For the text-containing cell, return its midpoint in [X, Y] coordinate format. 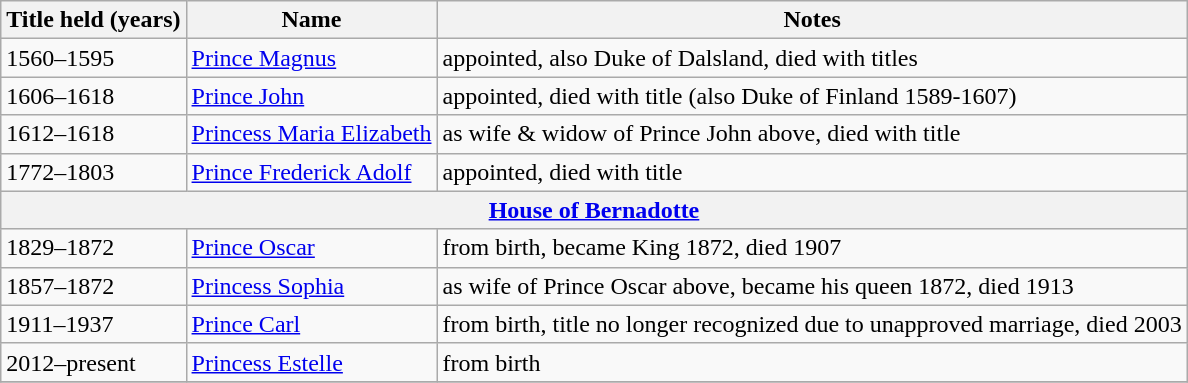
Notes [812, 20]
1829–1872 [94, 248]
Princess Maria Elizabeth [312, 134]
Prince Carl [312, 324]
Prince John [312, 96]
1606–1618 [94, 96]
appointed, died with title [812, 172]
Prince Oscar [312, 248]
Name [312, 20]
from birth [812, 362]
1857–1872 [94, 286]
appointed, died with title (also Duke of Finland 1589-1607) [812, 96]
from birth, title no longer recognized due to unapproved marriage, died 2003 [812, 324]
2012–present [94, 362]
from birth, became King 1872, died 1907 [812, 248]
1911–1937 [94, 324]
Princess Sophia [312, 286]
Title held (years) [94, 20]
House of Bernadotte [594, 210]
as wife & widow of Prince John above, died with title [812, 134]
Prince Frederick Adolf [312, 172]
appointed, also Duke of Dalsland, died with titles [812, 58]
Princess Estelle [312, 362]
1612–1618 [94, 134]
as wife of Prince Oscar above, became his queen 1872, died 1913 [812, 286]
Prince Magnus [312, 58]
1560–1595 [94, 58]
1772–1803 [94, 172]
